Determine the (X, Y) coordinate at the center of the cell enclosing the given text.  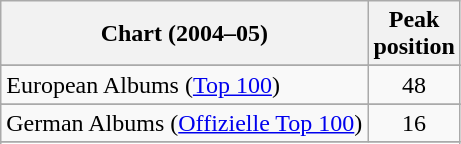
16 (414, 123)
48 (414, 85)
German Albums (Offizielle Top 100) (184, 123)
Peakposition (414, 34)
European Albums (Top 100) (184, 85)
Chart (2004–05) (184, 34)
